Find where the given text appears and provide that cell's center as (x, y) coordinate. 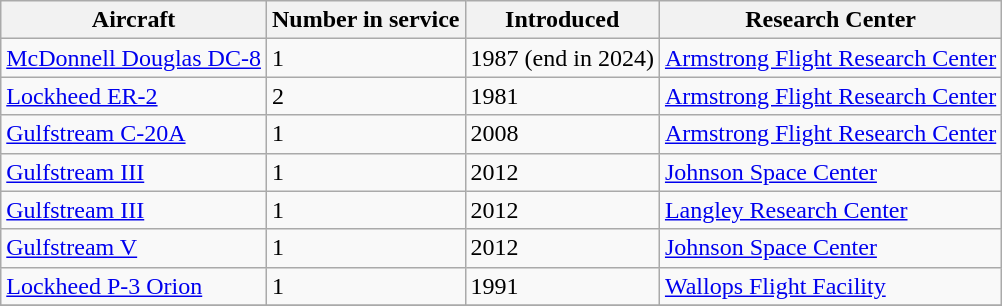
McDonnell Douglas DC-8 (134, 58)
Gulfstream V (134, 248)
2 (366, 96)
Wallops Flight Facility (830, 286)
Number in service (366, 20)
Lockheed P-3 Orion (134, 286)
1981 (562, 96)
Research Center (830, 20)
2008 (562, 134)
Lockheed ER-2 (134, 96)
Introduced (562, 20)
Gulfstream C-20A (134, 134)
Aircraft (134, 20)
1987 (end in 2024) (562, 58)
1991 (562, 286)
Langley Research Center (830, 210)
